Detect which cell encompasses the target text, then output its (X, Y) center coordinate. 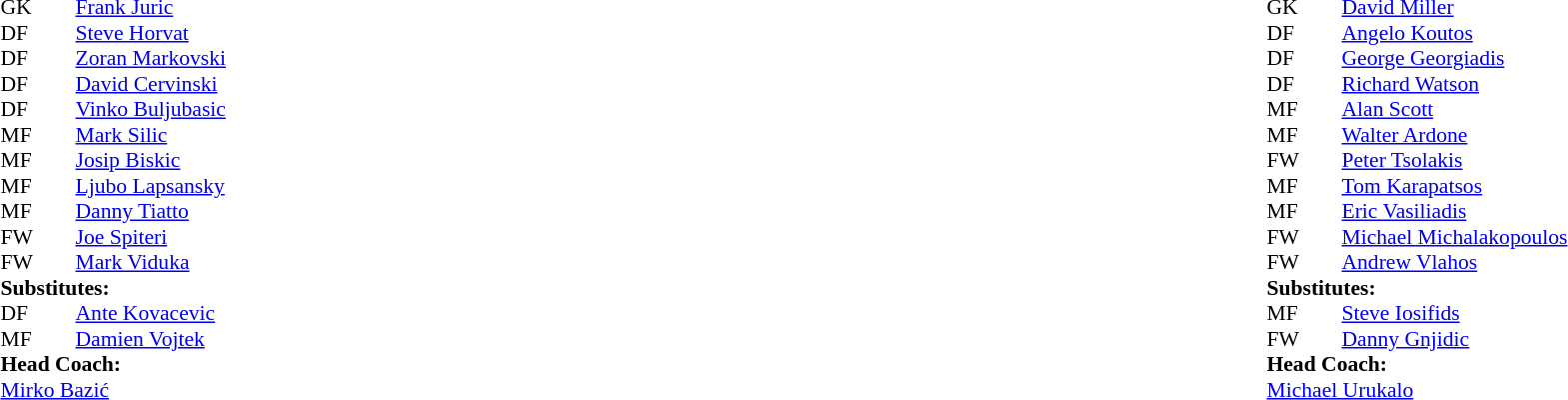
Danny Tiatto (151, 211)
Walter Ardone (1454, 135)
Joe Spiteri (151, 237)
Eric Vasiliadis (1454, 211)
Vinko Buljubasic (151, 109)
Mark Silic (151, 135)
George Georgiadis (1454, 59)
Richard Watson (1454, 84)
David Cervinski (151, 84)
Zoran Markovski (151, 59)
Angelo Koutos (1454, 33)
Steve Horvat (151, 33)
Steve Iosifids (1454, 313)
Damien Vojtek (151, 339)
Andrew Vlahos (1454, 263)
Danny Gnjidic (1454, 339)
Peter Tsolakis (1454, 161)
Michael Michalakopoulos (1454, 237)
Josip Biskic (151, 161)
Ante Kovacevic (151, 313)
Mark Viduka (151, 263)
Alan Scott (1454, 109)
Ljubo Lapsansky (151, 186)
Tom Karapatsos (1454, 186)
